Detect which cell encompasses the target text, then output its (x, y) center coordinate. 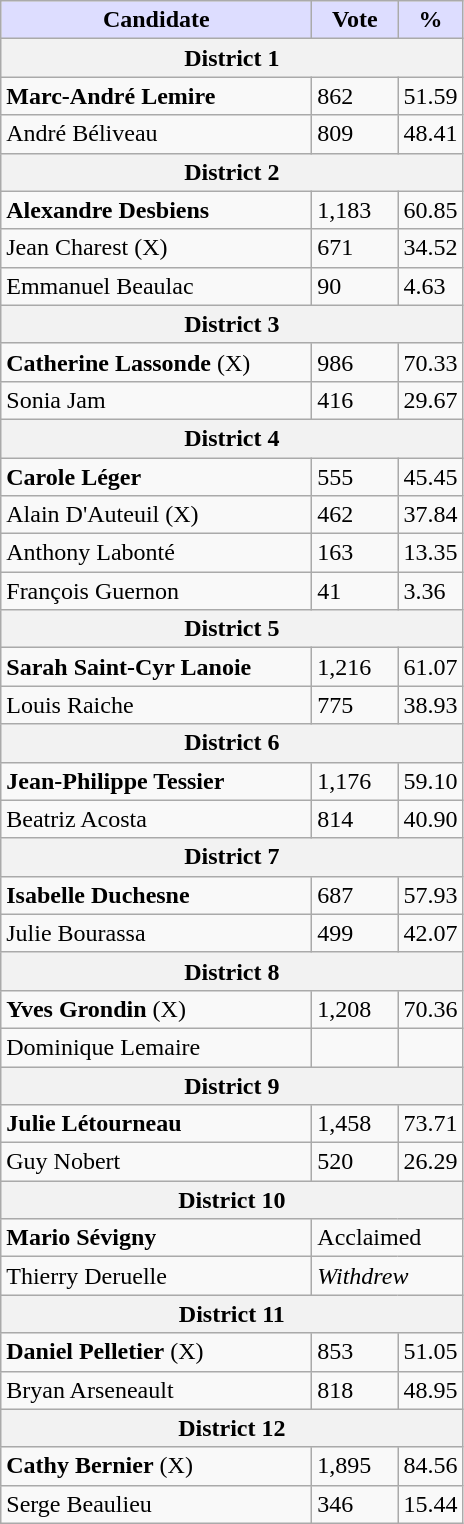
Daniel Pelletier (X) (156, 1352)
26.29 (430, 1162)
District 4 (232, 438)
Guy Nobert (156, 1162)
Alain D'Auteuil (X) (156, 515)
Vote (355, 20)
District 11 (232, 1314)
Louis Raiche (156, 705)
862 (355, 96)
29.67 (430, 400)
45.45 (430, 477)
District 8 (232, 971)
1,176 (355, 781)
84.56 (430, 1466)
59.10 (430, 781)
District 6 (232, 743)
163 (355, 553)
37.84 (430, 515)
Cathy Bernier (X) (156, 1466)
Carole Léger (156, 477)
90 (355, 286)
416 (355, 400)
687 (355, 895)
Withdrew (388, 1276)
555 (355, 477)
Julie Létourneau (156, 1124)
42.07 (430, 933)
Jean Charest (X) (156, 248)
Thierry Deruelle (156, 1276)
% (430, 20)
41 (355, 591)
Marc-André Lemire (156, 96)
Jean-Philippe Tessier (156, 781)
Anthony Labonté (156, 553)
60.85 (430, 210)
70.33 (430, 362)
499 (355, 933)
1,895 (355, 1466)
57.93 (430, 895)
73.71 (430, 1124)
Yves Grondin (X) (156, 1009)
François Guernon (156, 591)
Serge Beaulieu (156, 1504)
District 1 (232, 58)
André Béliveau (156, 134)
Emmanuel Beaulac (156, 286)
Beatriz Acosta (156, 819)
Julie Bourassa (156, 933)
Candidate (156, 20)
853 (355, 1352)
986 (355, 362)
District 10 (232, 1200)
District 7 (232, 857)
775 (355, 705)
48.41 (430, 134)
51.59 (430, 96)
48.95 (430, 1390)
Acclaimed (388, 1238)
1,458 (355, 1124)
Mario Sévigny (156, 1238)
3.36 (430, 591)
462 (355, 515)
61.07 (430, 667)
4.63 (430, 286)
809 (355, 134)
Sarah Saint-Cyr Lanoie (156, 667)
Dominique Lemaire (156, 1047)
13.35 (430, 553)
1,208 (355, 1009)
346 (355, 1504)
Isabelle Duchesne (156, 895)
1,183 (355, 210)
520 (355, 1162)
Alexandre Desbiens (156, 210)
District 5 (232, 629)
671 (355, 248)
38.93 (430, 705)
40.90 (430, 819)
1,216 (355, 667)
34.52 (430, 248)
814 (355, 819)
70.36 (430, 1009)
District 9 (232, 1085)
Sonia Jam (156, 400)
District 2 (232, 172)
Catherine Lassonde (X) (156, 362)
818 (355, 1390)
District 3 (232, 324)
51.05 (430, 1352)
Bryan Arseneault (156, 1390)
15.44 (430, 1504)
District 12 (232, 1428)
